Capture the cell that displays the provided text and extract its [x, y] central coordinate. 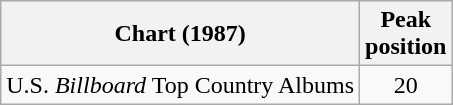
20 [406, 85]
U.S. Billboard Top Country Albums [180, 85]
Peakposition [406, 34]
Chart (1987) [180, 34]
